From the cell containing the given text, extract its center point as (x, y) coordinate. 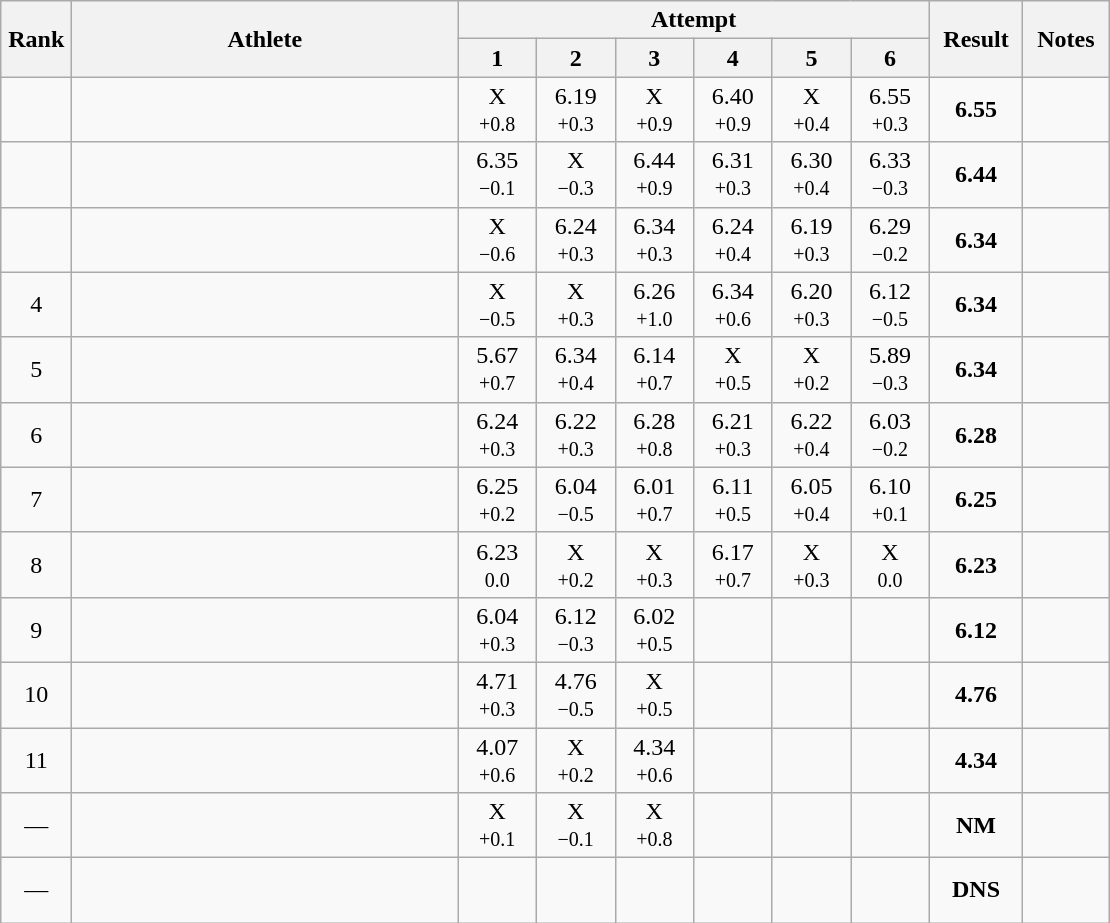
X−0.3 (576, 174)
2 (576, 58)
6.12−0.5 (890, 304)
X−0.5 (498, 304)
4.71+0.3 (498, 694)
6.12 (976, 630)
4.76 (976, 694)
6.28 (976, 434)
6.44+0.9 (654, 174)
Rank (36, 39)
6.22+0.4 (812, 434)
7 (36, 500)
6.34+0.3 (654, 240)
6.25 (976, 500)
8 (36, 564)
6.20+0.3 (812, 304)
X+0.1 (498, 826)
6.28+0.8 (654, 434)
X0.0 (890, 564)
6.21+0.3 (734, 434)
6.34+0.6 (734, 304)
6.12−0.3 (576, 630)
Result (976, 39)
1 (498, 58)
6.33−0.3 (890, 174)
X+0.9 (654, 110)
6.02+0.5 (654, 630)
5.89−0.3 (890, 370)
6.04+0.3 (498, 630)
Notes (1066, 39)
6.22+0.3 (576, 434)
4.07+0.6 (498, 760)
6.31+0.3 (734, 174)
6.29−0.2 (890, 240)
6.44 (976, 174)
3 (654, 58)
6.24+0.4 (734, 240)
X−0.6 (498, 240)
10 (36, 694)
6.01+0.7 (654, 500)
6.55+0.3 (890, 110)
Athlete (265, 39)
6.14+0.7 (654, 370)
6.03−0.2 (890, 434)
9 (36, 630)
6.40+0.9 (734, 110)
6.23 (976, 564)
6.26+1.0 (654, 304)
6.10+0.1 (890, 500)
6.230.0 (498, 564)
6.34+0.4 (576, 370)
6.35−0.1 (498, 174)
6.25+0.2 (498, 500)
NM (976, 826)
5.67+0.7 (498, 370)
6.17+0.7 (734, 564)
6.55 (976, 110)
4.76−0.5 (576, 694)
X+0.4 (812, 110)
4.34+0.6 (654, 760)
6.11+0.5 (734, 500)
6.30+0.4 (812, 174)
Attempt (694, 20)
6.04−0.5 (576, 500)
DNS (976, 890)
6.05+0.4 (812, 500)
X−0.1 (576, 826)
11 (36, 760)
4.34 (976, 760)
